Locate the cell with the specified text and output its (X, Y) center coordinate. 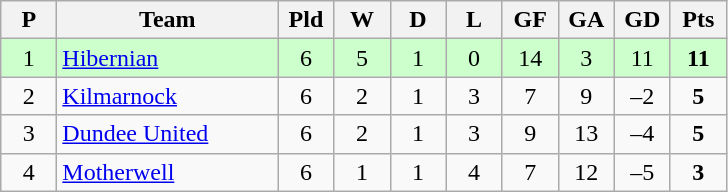
Pts (698, 20)
Pld (306, 20)
GF (530, 20)
D (418, 20)
GA (586, 20)
–2 (642, 96)
W (362, 20)
L (474, 20)
12 (586, 172)
–4 (642, 134)
GD (642, 20)
Motherwell (168, 172)
Dundee United (168, 134)
Kilmarnock (168, 96)
13 (586, 134)
P (29, 20)
Team (168, 20)
0 (474, 58)
–5 (642, 172)
Hibernian (168, 58)
14 (530, 58)
